Capture the cell that displays the provided text and extract its (x, y) central coordinate. 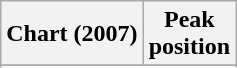
Chart (2007) (72, 34)
Peakposition (189, 34)
